Locate the cell with the specified text and output its [X, Y] center coordinate. 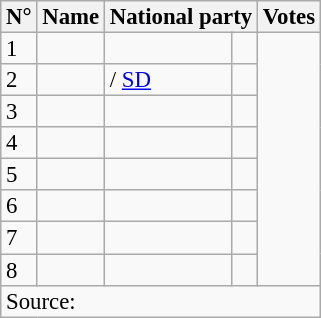
Votes [288, 17]
Source: [161, 301]
5 [19, 175]
2 [19, 80]
6 [19, 206]
1 [19, 49]
4 [19, 143]
National party [180, 17]
8 [19, 270]
3 [19, 112]
N° [19, 17]
7 [19, 238]
/ SD [168, 80]
Name [71, 17]
